Find where the given text appears and provide that cell's center as (x, y) coordinate. 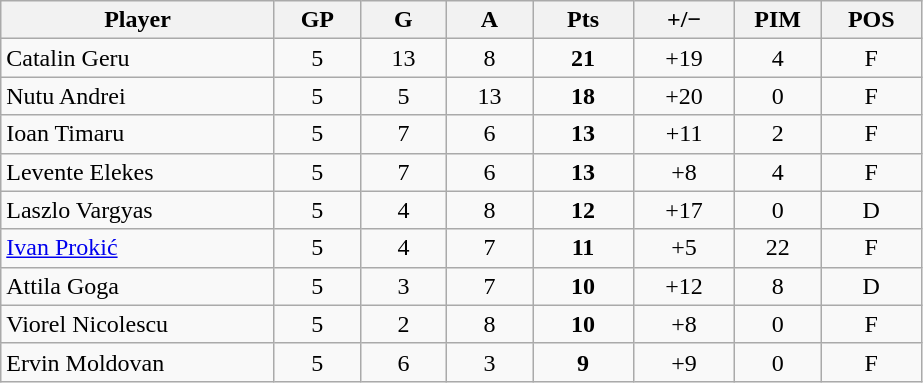
22 (778, 248)
Catalin Geru (138, 58)
+20 (684, 96)
Laszlo Vargyas (138, 210)
Player (138, 20)
Attila Goga (138, 286)
POS (872, 20)
GP (317, 20)
Viorel Nicolescu (138, 324)
G (403, 20)
11 (582, 248)
+12 (684, 286)
Ervin Moldovan (138, 362)
+9 (684, 362)
+5 (684, 248)
12 (582, 210)
Levente Elekes (138, 172)
Ioan Timaru (138, 134)
Nutu Andrei (138, 96)
Ivan Prokić (138, 248)
+19 (684, 58)
A (489, 20)
Pts (582, 20)
18 (582, 96)
21 (582, 58)
9 (582, 362)
PIM (778, 20)
+11 (684, 134)
+17 (684, 210)
+/− (684, 20)
